Locate the cell with the specified text and output its [x, y] center coordinate. 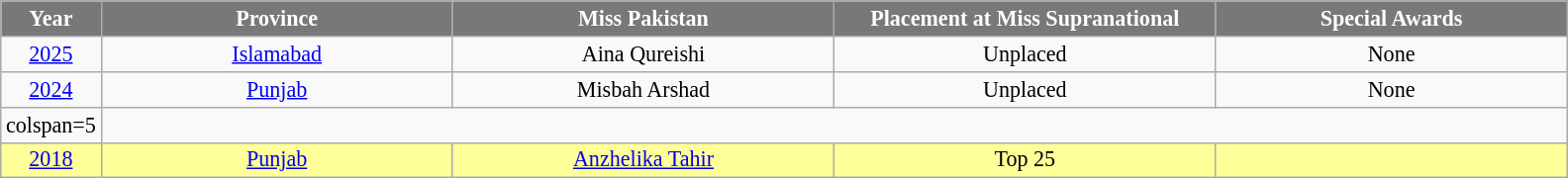
Aina Qureishi [643, 53]
Top 25 [1026, 160]
Placement at Miss Supranational [1026, 18]
Islamabad [277, 53]
Province [277, 18]
2025 [51, 53]
Misbah Arshad [643, 89]
Special Awards [1392, 18]
Miss Pakistan [643, 18]
2018 [51, 160]
colspan=5 [51, 125]
2024 [51, 89]
Anzhelika Tahir [643, 160]
Year [51, 18]
